Capture the cell that displays the provided text and extract its [X, Y] central coordinate. 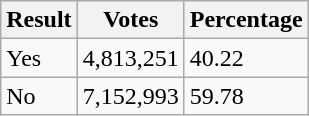
Votes [130, 20]
Percentage [246, 20]
40.22 [246, 58]
4,813,251 [130, 58]
7,152,993 [130, 96]
Result [39, 20]
No [39, 96]
59.78 [246, 96]
Yes [39, 58]
